Locate the cell with the specified text and output its [x, y] center coordinate. 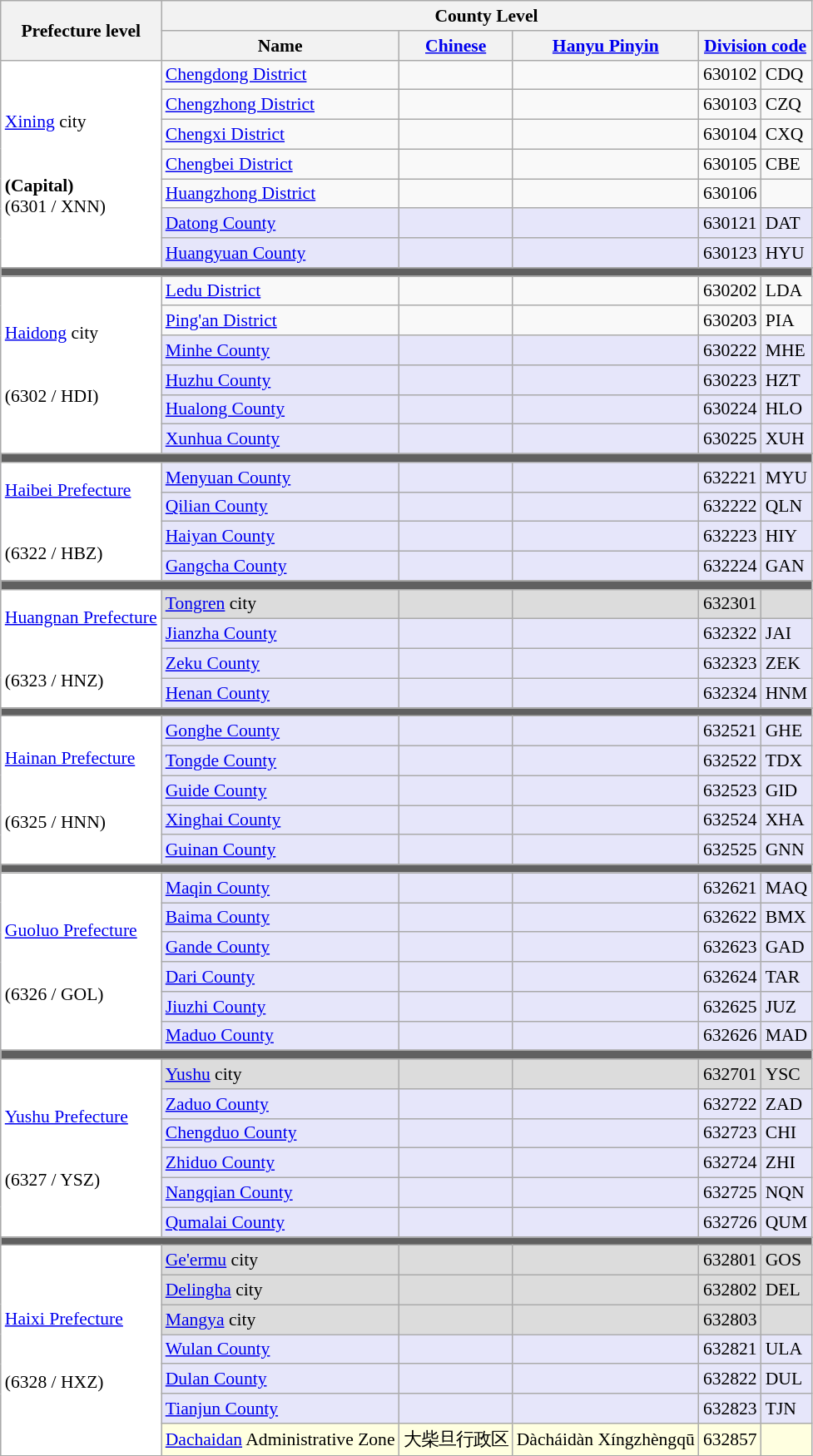
Dàcháidàn Xíngzhèngqū [606, 1439]
630105 [731, 164]
YSC [787, 1074]
HIY [787, 537]
632525 [731, 850]
County Level [487, 16]
Maduo County [280, 1036]
630104 [731, 135]
LDA [787, 291]
Yushu Prefecture(6327 / YSZ) [82, 1148]
630123 [731, 253]
QUM [787, 1222]
632221 [731, 478]
ZAD [787, 1104]
632803 [731, 1320]
GHE [787, 731]
DUL [787, 1379]
632322 [731, 634]
MHE [787, 350]
MAQ [787, 888]
ZEK [787, 664]
Zeku County [280, 664]
Huzhu County [280, 380]
DAT [787, 224]
632621 [731, 888]
MAD [787, 1036]
Xunhua County [280, 439]
632324 [731, 693]
632701 [731, 1074]
Tongren city [280, 604]
632624 [731, 977]
ZHI [787, 1163]
Chengbei District [280, 164]
Mangya city [280, 1320]
632724 [731, 1163]
BMX [787, 918]
Menyuan County [280, 478]
GOS [787, 1260]
Baima County [280, 918]
632802 [731, 1290]
Jiuzhi County [280, 1007]
Tianjun County [280, 1409]
632821 [731, 1350]
632725 [731, 1193]
HZT [787, 380]
632626 [731, 1036]
GAN [787, 567]
TAR [787, 977]
Tongde County [280, 761]
Datong County [280, 224]
Hanyu Pinyin [606, 46]
Jianzha County [280, 634]
Delingha city [280, 1290]
632822 [731, 1379]
Haidong city(6302 / HDI) [82, 365]
632722 [731, 1104]
JUZ [787, 1007]
Nangqian County [280, 1193]
Haibei Prefecture(6322 / HBZ) [82, 522]
632521 [731, 731]
Dulan County [280, 1379]
CHI [787, 1133]
GID [787, 790]
PIA [787, 321]
Xining city (Capital)(6301 / XNN) [82, 163]
632523 [731, 790]
Hualong County [280, 409]
630222 [731, 350]
Ge'ermu city [280, 1260]
Gande County [280, 948]
Guide County [280, 790]
Yushu city [280, 1074]
Chengduo County [280, 1133]
Hainan Prefecture(6325 / HNN) [82, 790]
Haixi Prefecture(6328 / HXZ) [82, 1350]
Huangnan Prefecture(6323 / HNZ) [82, 648]
630224 [731, 409]
630121 [731, 224]
CDQ [787, 75]
Henan County [280, 693]
630102 [731, 75]
632623 [731, 948]
630223 [731, 380]
Gangcha County [280, 567]
Chinese [456, 46]
632801 [731, 1260]
Division code [756, 46]
Chengdong District [280, 75]
HYU [787, 253]
CZQ [787, 105]
630103 [731, 105]
Minhe County [280, 350]
Zaduo County [280, 1104]
Maqin County [280, 888]
大柴旦行政区 [456, 1439]
632522 [731, 761]
Dachaidan Administrative Zone [280, 1439]
Zhiduo County [280, 1163]
632857 [731, 1439]
630203 [731, 321]
GAD [787, 948]
632726 [731, 1222]
Guinan County [280, 850]
Huangyuan County [280, 253]
630202 [731, 291]
GNN [787, 850]
HLO [787, 409]
Ping'an District [280, 321]
Prefecture level [82, 30]
MYU [787, 478]
CBE [787, 164]
632723 [731, 1133]
632222 [731, 507]
QLN [787, 507]
632622 [731, 918]
630106 [731, 194]
Guoluo Prefecture(6326 / GOL) [82, 962]
Gonghe County [280, 731]
XHA [787, 820]
Qilian County [280, 507]
HNM [787, 693]
DEL [787, 1290]
NQN [787, 1193]
Chengzhong District [280, 105]
632323 [731, 664]
Wulan County [280, 1350]
Haiyan County [280, 537]
Qumalai County [280, 1222]
Ledu District [280, 291]
632524 [731, 820]
TDX [787, 761]
632301 [731, 604]
XUH [787, 439]
CXQ [787, 135]
Huangzhong District [280, 194]
JAI [787, 634]
630225 [731, 439]
632224 [731, 567]
Name [280, 46]
632625 [731, 1007]
Dari County [280, 977]
632823 [731, 1409]
632223 [731, 537]
Xinghai County [280, 820]
Chengxi District [280, 135]
TJN [787, 1409]
ULA [787, 1350]
